Identify which cell holds the provided text, then report its (x, y) central coordinate. 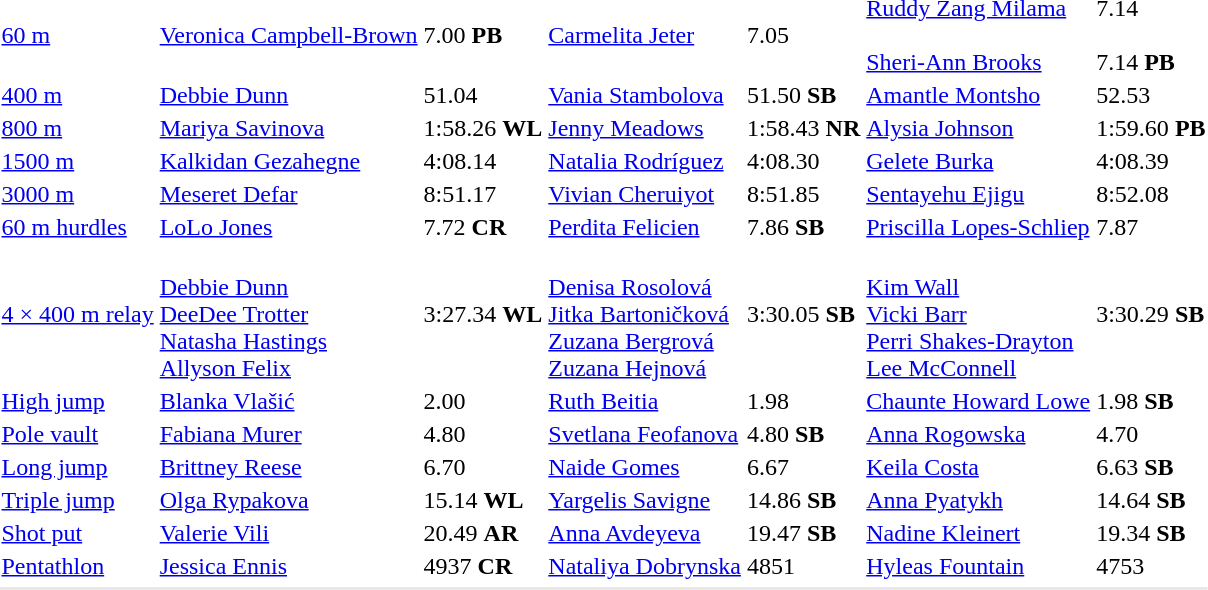
6.63 SB (1151, 467)
Amantle Montsho (978, 95)
Hyleas Fountain (978, 566)
6.67 (803, 467)
Blanka Vlašić (288, 401)
19.34 SB (1151, 533)
Nadine Kleinert (978, 533)
Jenny Meadows (645, 128)
High jump (78, 401)
60 m hurdles (78, 227)
8:51.85 (803, 194)
2.00 (483, 401)
Mariya Savinova (288, 128)
Anna Avdeyeva (645, 533)
Pole vault (78, 434)
3000 m (78, 194)
Vania Stambolova (645, 95)
8:52.08 (1151, 194)
7.86 SB (803, 227)
Nataliya Dobrynska (645, 566)
4937 CR (483, 566)
Debbie DunnDeeDee TrotterNatasha HastingsAllyson Felix (288, 314)
1:58.43 NR (803, 128)
400 m (78, 95)
Gelete Burka (978, 161)
3:30.05 SB (803, 314)
Keila Costa (978, 467)
14.64 SB (1151, 500)
Long jump (78, 467)
Shot put (78, 533)
4851 (803, 566)
15.14 WL (483, 500)
1500 m (78, 161)
LoLo Jones (288, 227)
800 m (78, 128)
Kim WallVicki BarrPerri Shakes-DraytonLee McConnell (978, 314)
Naide Gomes (645, 467)
Jessica Ennis (288, 566)
51.50 SB (803, 95)
4.70 (1151, 434)
Pentathlon (78, 566)
Ruth Beitia (645, 401)
Anna Pyatykh (978, 500)
6.70 (483, 467)
Denisa RosolováJitka BartoničkováZuzana BergrováZuzana Hejnová (645, 314)
Vivian Cheruiyot (645, 194)
Sentayehu Ejigu (978, 194)
14.86 SB (803, 500)
20.49 AR (483, 533)
Olga Rypakova (288, 500)
4.80 SB (803, 434)
4753 (1151, 566)
3:27.34 WL (483, 314)
Kalkidan Gezahegne (288, 161)
Natalia Rodríguez (645, 161)
7.87 (1151, 227)
Svetlana Feofanova (645, 434)
4.80 (483, 434)
Alysia Johnson (978, 128)
19.47 SB (803, 533)
52.53 (1151, 95)
Fabiana Murer (288, 434)
1:58.26 WL (483, 128)
Triple jump (78, 500)
Perdita Felicien (645, 227)
51.04 (483, 95)
1.98 SB (1151, 401)
3:30.29 SB (1151, 314)
4:08.39 (1151, 161)
Meseret Defar (288, 194)
Yargelis Savigne (645, 500)
Valerie Vili (288, 533)
Debbie Dunn (288, 95)
4:08.30 (803, 161)
Anna Rogowska (978, 434)
7.72 CR (483, 227)
4 × 400 m relay (78, 314)
1.98 (803, 401)
8:51.17 (483, 194)
Priscilla Lopes-Schliep (978, 227)
1:59.60 PB (1151, 128)
4:08.14 (483, 161)
Brittney Reese (288, 467)
Chaunte Howard Lowe (978, 401)
